For the text-containing cell, return its midpoint in [X, Y] coordinate format. 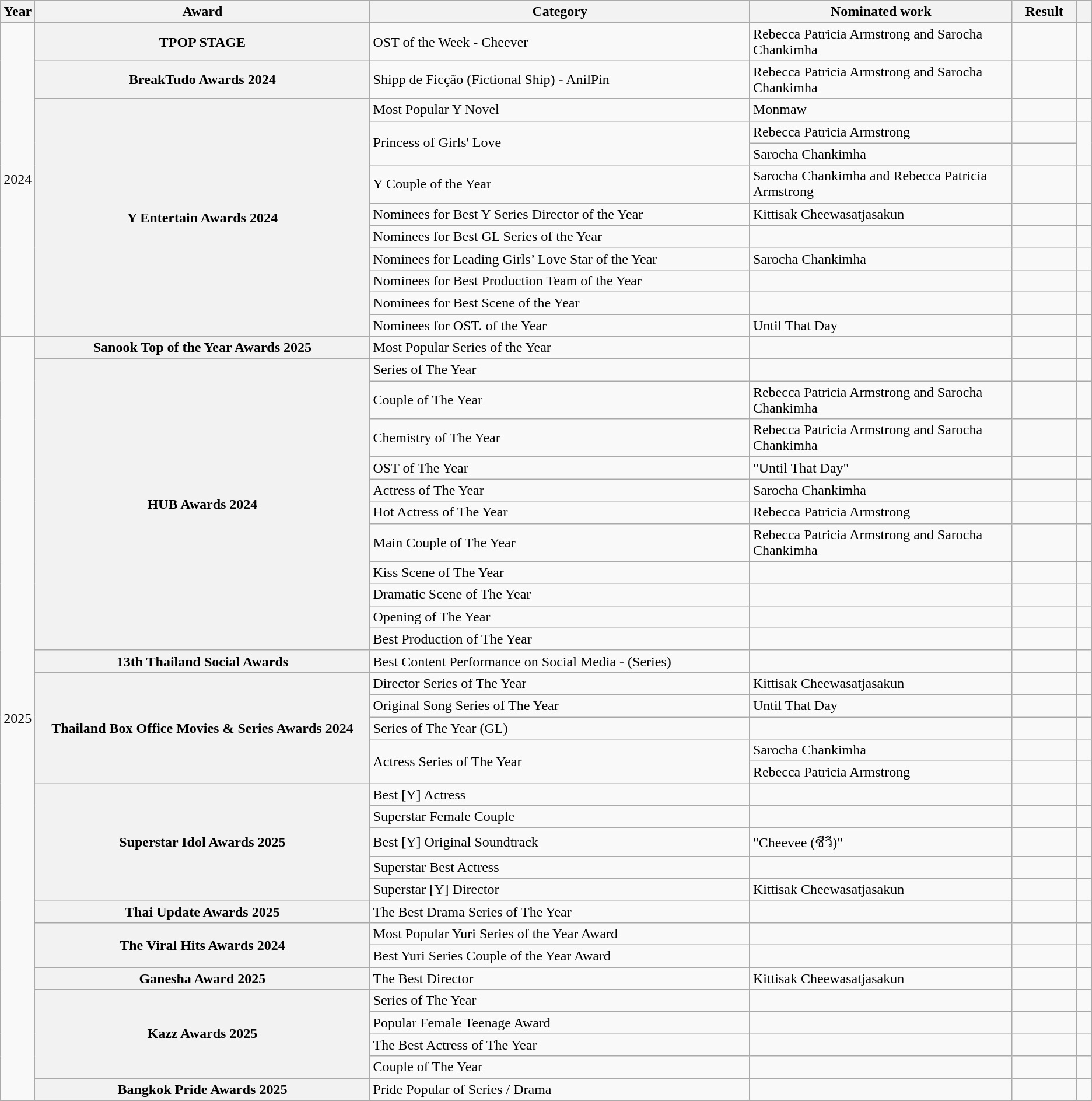
Bangkok Pride Awards 2025 [202, 1089]
Kazz Awards 2025 [202, 1034]
OST of the Week - Cheever [560, 42]
Nominees for Best Y Series Director of the Year [560, 214]
"Until That Day" [881, 468]
Category [560, 12]
Best [Y] Original Soundtrack [560, 843]
2025 [17, 719]
Most Popular Yuri Series of the Year Award [560, 934]
Superstar Female Couple [560, 817]
Most Popular Series of the Year [560, 348]
Sarocha Chankimha and Rebecca Patricia Armstrong [881, 184]
Y Couple of the Year [560, 184]
Award [202, 12]
Superstar [Y] Director [560, 889]
Original Song Series of The Year [560, 705]
Princess of Girls' Love [560, 143]
Dramatic Scene of The Year [560, 595]
Year [17, 12]
The Best Drama Series of The Year [560, 912]
Best Production of The Year [560, 639]
Actress of The Year [560, 490]
Actress Series of The Year [560, 761]
Pride Popular of Series / Drama [560, 1089]
Kiss Scene of The Year [560, 572]
Thailand Box Office Movies & Series Awards 2024 [202, 728]
"Cheevee (ชีวี)" [881, 843]
Thai Update Awards 2025 [202, 912]
Nominated work [881, 12]
Most Popular Y Novel [560, 110]
Hot Actress of The Year [560, 512]
Superstar Idol Awards 2025 [202, 843]
Y Entertain Awards 2024 [202, 218]
Opening of The Year [560, 617]
BreakTudo Awards 2024 [202, 79]
Ganesha Award 2025 [202, 978]
Result [1044, 12]
2024 [17, 180]
TPOP STAGE [202, 42]
The Best Director [560, 978]
Monmaw [881, 110]
OST of The Year [560, 468]
Sanook Top of the Year Awards 2025 [202, 348]
HUB Awards 2024 [202, 505]
Series of The Year (GL) [560, 728]
Chemistry of The Year [560, 438]
The Viral Hits Awards 2024 [202, 945]
Best Content Performance on Social Media - (Series) [560, 661]
Best [Y] Actress [560, 795]
Nominees for Leading Girls’ Love Star of the Year [560, 258]
Main Couple of The Year [560, 543]
Best Yuri Series Couple of the Year Award [560, 956]
The Best Actress of The Year [560, 1045]
Superstar Best Actress [560, 867]
Popular Female Teenage Award [560, 1023]
Nominees for Best Scene of the Year [560, 303]
Nominees for OST. of the Year [560, 325]
Shipp de Ficção (Fictional Ship) - AnilPin [560, 79]
Nominees for Best Production Team of the Year [560, 281]
Director Series of The Year [560, 683]
13th Thailand Social Awards [202, 661]
Nominees for Best GL Series of the Year [560, 236]
